Return the [x, y] coordinate for the center point of the cell that contains the specified text.  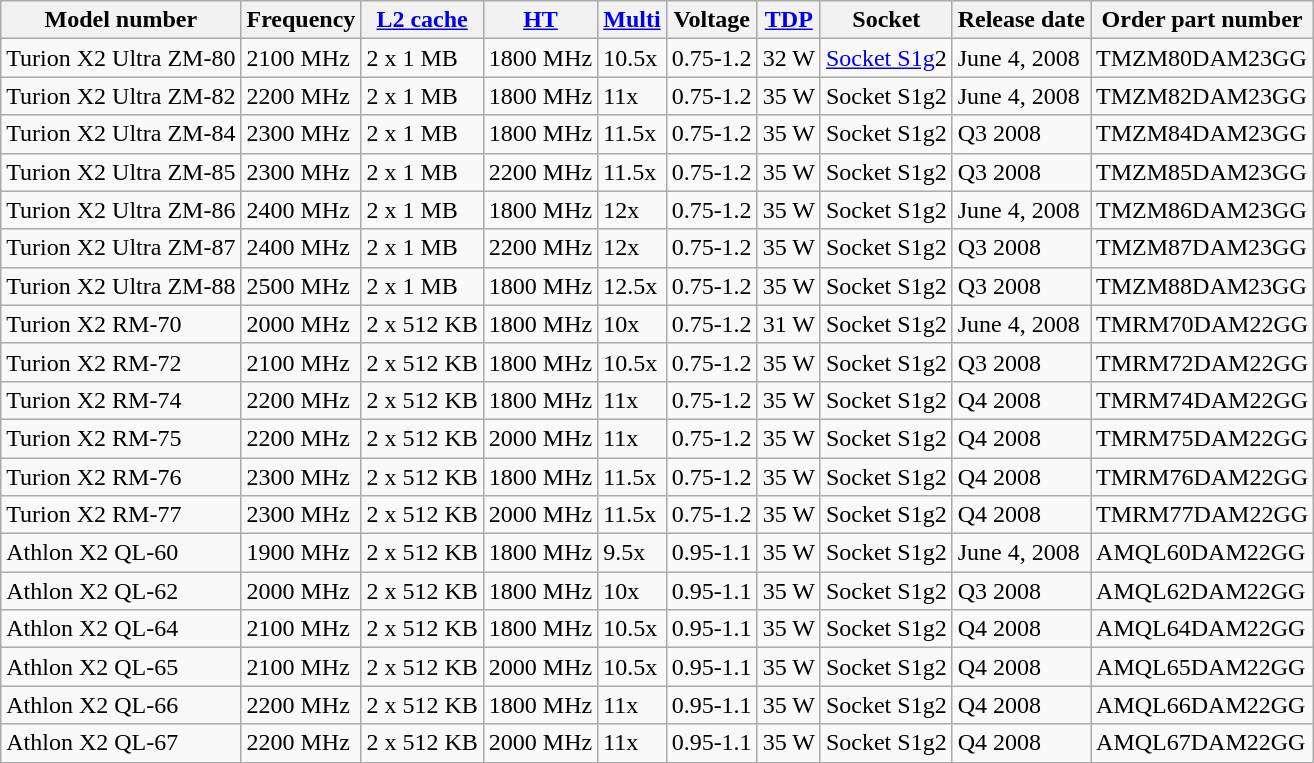
TMRM76DAM22GG [1202, 477]
TMRM77DAM22GG [1202, 515]
TMZM84DAM23GG [1202, 134]
Turion X2 RM-76 [121, 477]
Turion X2 RM-74 [121, 400]
Turion X2 RM-77 [121, 515]
TMRM75DAM22GG [1202, 438]
2500 MHz [301, 286]
TMRM72DAM22GG [1202, 362]
Model number [121, 20]
Athlon X2 QL-62 [121, 591]
TMZM88DAM23GG [1202, 286]
12.5x [632, 286]
Frequency [301, 20]
Turion X2 RM-70 [121, 324]
9.5x [632, 553]
AMQL65DAM22GG [1202, 667]
Athlon X2 QL-66 [121, 705]
Multi [632, 20]
TMZM85DAM23GG [1202, 172]
TMZM82DAM23GG [1202, 96]
TMZM87DAM23GG [1202, 248]
AMQL64DAM22GG [1202, 629]
Turion X2 Ultra ZM-87 [121, 248]
TMRM74DAM22GG [1202, 400]
Turion X2 RM-75 [121, 438]
HT [540, 20]
Turion X2 Ultra ZM-85 [121, 172]
Athlon X2 QL-60 [121, 553]
32 W [788, 58]
Order part number [1202, 20]
TDP [788, 20]
Turion X2 Ultra ZM-86 [121, 210]
AMQL67DAM22GG [1202, 743]
TMZM86DAM23GG [1202, 210]
Release date [1021, 20]
TMRM70DAM22GG [1202, 324]
AMQL60DAM22GG [1202, 553]
31 W [788, 324]
Turion X2 Ultra ZM-88 [121, 286]
Turion X2 Ultra ZM-82 [121, 96]
AMQL62DAM22GG [1202, 591]
Athlon X2 QL-64 [121, 629]
Athlon X2 QL-65 [121, 667]
AMQL66DAM22GG [1202, 705]
Athlon X2 QL-67 [121, 743]
Socket [886, 20]
L2 cache [422, 20]
1900 MHz [301, 553]
Turion X2 RM-72 [121, 362]
Turion X2 Ultra ZM-80 [121, 58]
Turion X2 Ultra ZM-84 [121, 134]
TMZM80DAM23GG [1202, 58]
Voltage [712, 20]
